Search for the cell housing the specified text and yield its [x, y] center coordinate. 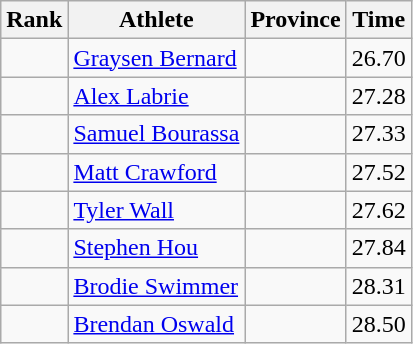
Tyler Wall [156, 210]
27.52 [378, 172]
28.50 [378, 324]
Matt Crawford [156, 172]
Brendan Oswald [156, 324]
27.84 [378, 248]
28.31 [378, 286]
Time [378, 20]
27.28 [378, 96]
27.33 [378, 134]
Graysen Bernard [156, 58]
27.62 [378, 210]
26.70 [378, 58]
Samuel Bourassa [156, 134]
Rank [34, 20]
Province [296, 20]
Alex Labrie [156, 96]
Stephen Hou [156, 248]
Brodie Swimmer [156, 286]
Athlete [156, 20]
